From the cell containing the given text, extract its center point as (x, y) coordinate. 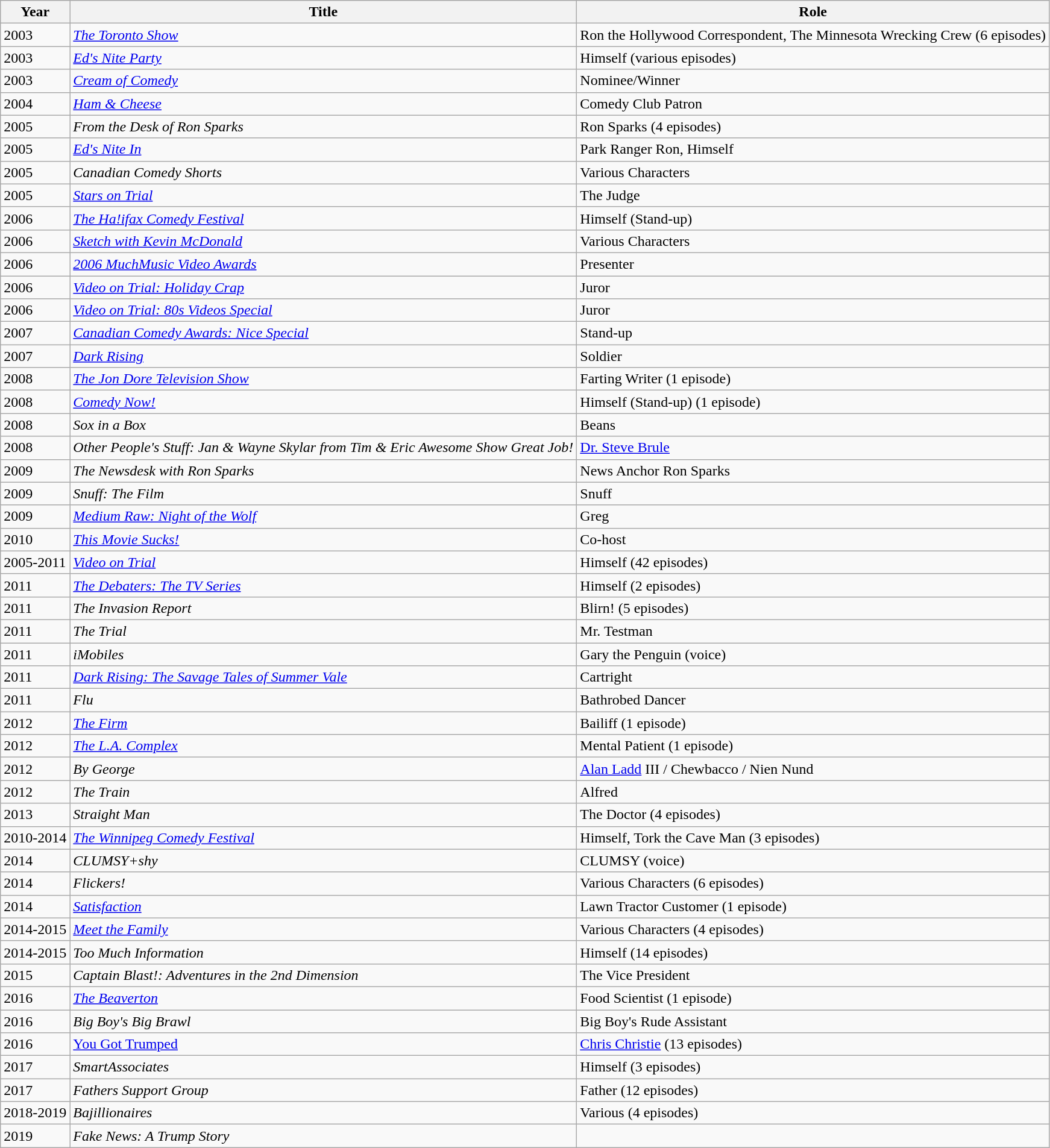
The L.A. Complex (323, 746)
Various Characters (4 episodes) (813, 929)
Canadian Comedy Awards: Nice Special (323, 333)
The Toronto Show (323, 35)
Himself (Stand-up) (813, 218)
Presenter (813, 264)
Mr. Testman (813, 631)
Cream of Comedy (323, 81)
Canadian Comedy Shorts (323, 172)
Sox in a Box (323, 425)
You Got Trumped (323, 1044)
Gary the Penguin (voice) (813, 654)
Flu (323, 700)
Himself (various episodes) (813, 58)
Straight Man (323, 815)
Soldier (813, 356)
The Winnipeg Comedy Festival (323, 838)
Comedy Club Patron (813, 104)
Beans (813, 425)
The Beaverton (323, 998)
Lawn Tractor Customer (1 episode) (813, 906)
Himself, Tork the Cave Man (3 episodes) (813, 838)
SmartAssociates (323, 1067)
By George (323, 769)
Blirn! (5 episodes) (813, 608)
CLUMSY (voice) (813, 861)
Captain Blast!: Adventures in the 2nd Dimension (323, 975)
Ham & Cheese (323, 104)
Fathers Support Group (323, 1090)
2010-2014 (35, 838)
2006 MuchMusic Video Awards (323, 264)
Cartright (813, 677)
Comedy Now! (323, 402)
Snuff: The Film (323, 494)
The Jon Dore Television Show (323, 379)
Himself (42 episodes) (813, 562)
Video on Trial: Holiday Crap (323, 287)
The Judge (813, 195)
Other People's Stuff: Jan & Wayne Skylar from Tim & Eric Awesome Show Great Job! (323, 448)
The Trial (323, 631)
Farting Writer (1 episode) (813, 379)
iMobiles (323, 654)
Various (4 episodes) (813, 1113)
This Movie Sucks! (323, 539)
Title (323, 12)
Big Boy's Big Brawl (323, 1021)
Too Much Information (323, 952)
Role (813, 12)
Park Ranger Ron, Himself (813, 149)
The Invasion Report (323, 608)
Himself (3 episodes) (813, 1067)
Chris Christie (13 episodes) (813, 1044)
2005-2011 (35, 562)
Various Characters (6 episodes) (813, 883)
Ed's Nite In (323, 149)
Ed's Nite Party (323, 58)
Nominee/Winner (813, 81)
2004 (35, 104)
Himself (14 episodes) (813, 952)
2010 (35, 539)
CLUMSY+shy (323, 861)
Alan Ladd III / Chewbacco / Nien Nund (813, 769)
The Firm (323, 723)
2019 (35, 1136)
The Vice President (813, 975)
Bathrobed Dancer (813, 700)
Father (12 episodes) (813, 1090)
The Debaters: The TV Series (323, 585)
Big Boy's Rude Assistant (813, 1021)
Co-host (813, 539)
News Anchor Ron Sparks (813, 471)
The Ha!ifax Comedy Festival (323, 218)
Ron the Hollywood Correspondent, The Minnesota Wrecking Crew (6 episodes) (813, 35)
Fake News: A Trump Story (323, 1136)
Alfred (813, 792)
2015 (35, 975)
Meet the Family (323, 929)
2018-2019 (35, 1113)
The Newsdesk with Ron Sparks (323, 471)
Dark Rising: The Savage Tales of Summer Vale (323, 677)
Food Scientist (1 episode) (813, 998)
Satisfaction (323, 906)
Bajillionaires (323, 1113)
Flickers! (323, 883)
Medium Raw: Night of the Wolf (323, 516)
Video on Trial (323, 562)
Sketch with Kevin McDonald (323, 241)
Mental Patient (1 episode) (813, 746)
The Train (323, 792)
Stand-up (813, 333)
Ron Sparks (4 episodes) (813, 127)
Greg (813, 516)
Video on Trial: 80s Videos Special (323, 310)
From the Desk of Ron Sparks (323, 127)
Year (35, 12)
Snuff (813, 494)
Dark Rising (323, 356)
Himself (Stand-up) (1 episode) (813, 402)
Stars on Trial (323, 195)
Bailiff (1 episode) (813, 723)
The Doctor (4 episodes) (813, 815)
2013 (35, 815)
Dr. Steve Brule (813, 448)
Himself (2 episodes) (813, 585)
